Capture the cell that displays the provided text and extract its (x, y) central coordinate. 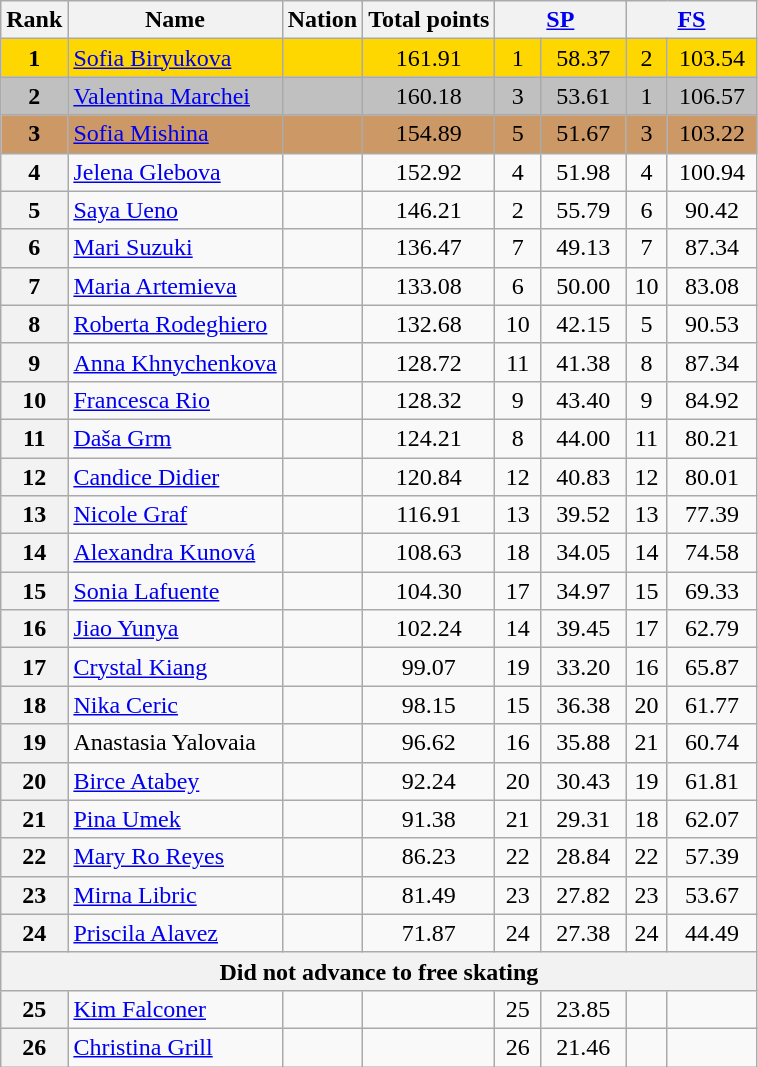
21.46 (584, 1047)
Christina Grill (175, 1047)
Maria Artemieva (175, 286)
84.92 (712, 400)
Anna Khnychenkova (175, 362)
132.68 (429, 324)
Mari Suzuki (175, 248)
39.52 (584, 515)
Roberta Rodeghiero (175, 324)
161.91 (429, 58)
Valentina Marchei (175, 96)
104.30 (429, 591)
44.00 (584, 438)
50.00 (584, 286)
61.81 (712, 781)
49.13 (584, 248)
69.33 (712, 591)
Jiao Yunya (175, 629)
98.15 (429, 705)
Nika Ceric (175, 705)
60.74 (712, 743)
154.89 (429, 134)
146.21 (429, 210)
44.49 (712, 933)
30.43 (584, 781)
43.40 (584, 400)
120.84 (429, 477)
Alexandra Kunová (175, 553)
Crystal Kiang (175, 667)
27.38 (584, 933)
Candice Didier (175, 477)
41.38 (584, 362)
40.83 (584, 477)
102.24 (429, 629)
Nation (322, 20)
58.37 (584, 58)
35.88 (584, 743)
Name (175, 20)
Kim Falconer (175, 1009)
62.07 (712, 819)
Daša Grm (175, 438)
Sofia Biryukova (175, 58)
Francesca Rio (175, 400)
65.87 (712, 667)
Did not advance to free skating (379, 971)
136.47 (429, 248)
53.61 (584, 96)
34.05 (584, 553)
Anastasia Yalovaia (175, 743)
83.08 (712, 286)
36.38 (584, 705)
81.49 (429, 895)
91.38 (429, 819)
57.39 (712, 857)
61.77 (712, 705)
51.98 (584, 172)
62.79 (712, 629)
92.24 (429, 781)
80.01 (712, 477)
Pina Umek (175, 819)
Mary Ro Reyes (175, 857)
80.21 (712, 438)
SP (560, 20)
Birce Atabey (175, 781)
55.79 (584, 210)
27.82 (584, 895)
29.31 (584, 819)
Nicole Graf (175, 515)
106.57 (712, 96)
53.67 (712, 895)
Sonia Lafuente (175, 591)
108.63 (429, 553)
152.92 (429, 172)
90.42 (712, 210)
128.32 (429, 400)
33.20 (584, 667)
96.62 (429, 743)
Sofia Mishina (175, 134)
86.23 (429, 857)
116.91 (429, 515)
71.87 (429, 933)
Saya Ueno (175, 210)
103.22 (712, 134)
42.15 (584, 324)
133.08 (429, 286)
100.94 (712, 172)
124.21 (429, 438)
77.39 (712, 515)
128.72 (429, 362)
99.07 (429, 667)
Mirna Libric (175, 895)
FS (692, 20)
90.53 (712, 324)
23.85 (584, 1009)
Jelena Glebova (175, 172)
Total points (429, 20)
28.84 (584, 857)
103.54 (712, 58)
39.45 (584, 629)
74.58 (712, 553)
51.67 (584, 134)
160.18 (429, 96)
34.97 (584, 591)
Priscila Alavez (175, 933)
Rank (34, 20)
